For the text-containing cell, return its midpoint in [X, Y] coordinate format. 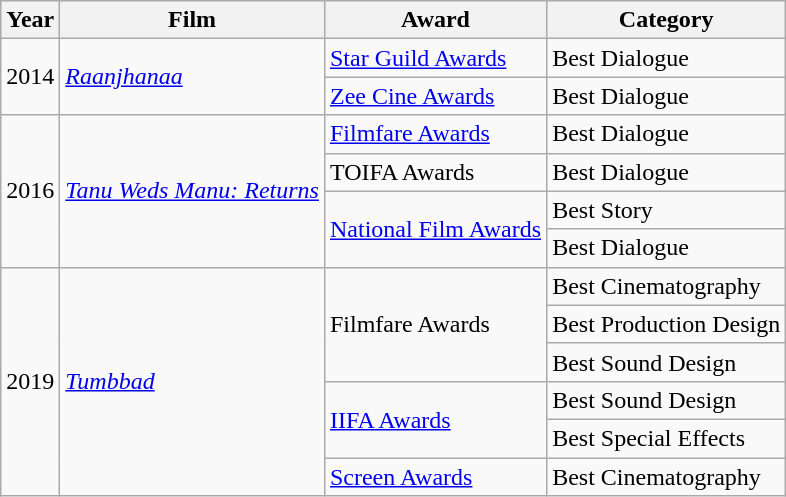
Film [192, 20]
Tanu Weds Manu: Returns [192, 191]
Raanjhanaa [192, 77]
Best Story [666, 210]
2019 [30, 381]
Best Special Effects [666, 438]
Year [30, 20]
National Film Awards [435, 229]
Screen Awards [435, 477]
Category [666, 20]
2014 [30, 77]
TOIFA Awards [435, 172]
Star Guild Awards [435, 58]
Award [435, 20]
Best Production Design [666, 324]
2016 [30, 191]
Zee Cine Awards [435, 96]
IIFA Awards [435, 419]
Tumbbad [192, 381]
